Pinpoint the cell where the given text exists, returning its [X, Y] midpoint coordinate. 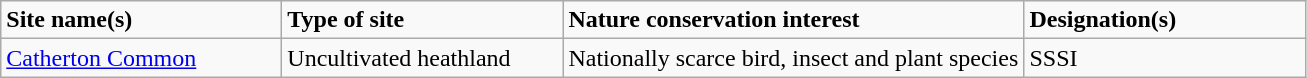
Type of site [422, 20]
Nationally scarce bird, insect and plant species [794, 58]
Site name(s) [142, 20]
SSSI [1164, 58]
Nature conservation interest [794, 20]
Catherton Common [142, 58]
Uncultivated heathland [422, 58]
Designation(s) [1164, 20]
